Return [X, Y] of the center of cell containing provided text 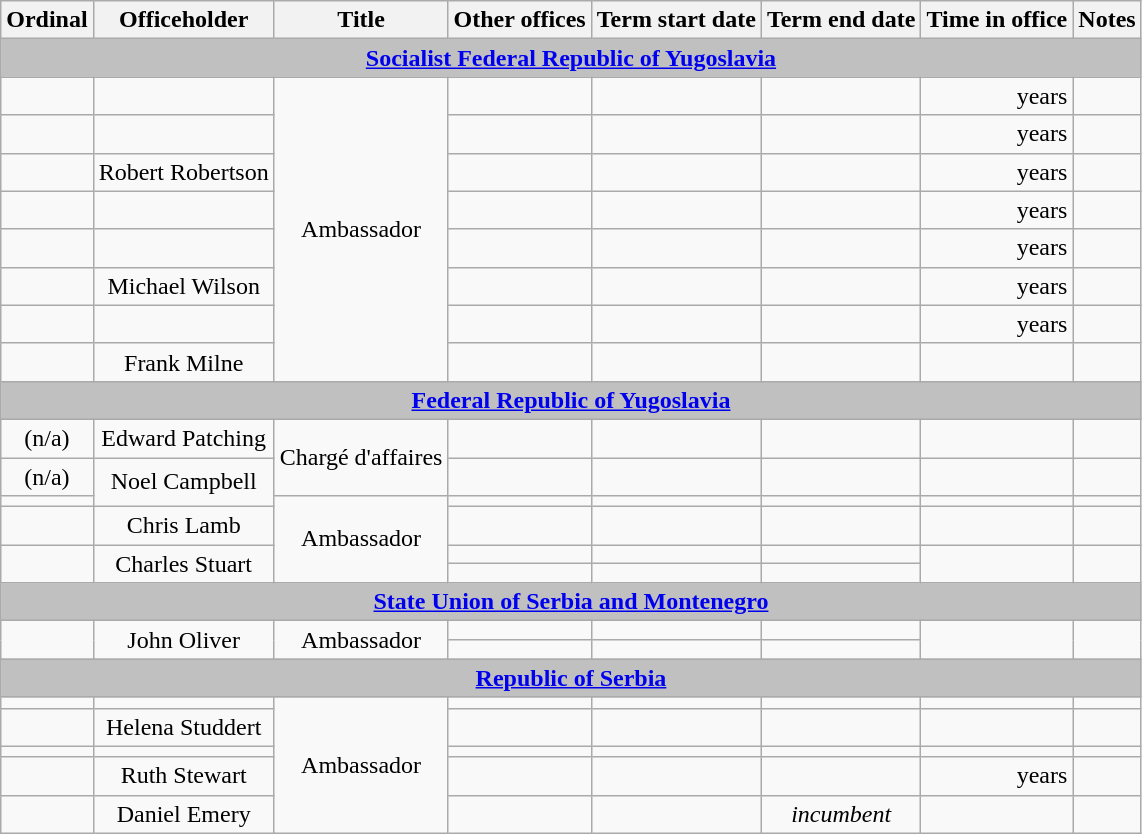
Helena Studdert [184, 727]
Ordinal [47, 20]
Time in office [997, 20]
Socialist Federal Republic of Yugoslavia [571, 58]
Republic of Serbia [571, 678]
Noel Campbell [184, 482]
Michael Wilson [184, 286]
Daniel Emery [184, 814]
Chris Lamb [184, 526]
Federal Republic of Yugoslavia [571, 400]
Term start date [676, 20]
State Union of Serbia and Montenegro [571, 602]
Officeholder [184, 20]
Other offices [520, 20]
Charles Stuart [184, 564]
Chargé d'affaires [361, 457]
Ruth Stewart [184, 776]
Notes [1107, 20]
Term end date [841, 20]
John Oliver [184, 640]
Edward Patching [184, 438]
Frank Milne [184, 362]
incumbent [841, 814]
Title [361, 20]
Robert Robertson [184, 172]
